Determine the [X, Y] coordinate at the center of the cell enclosing the given text.  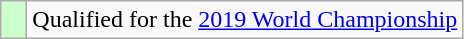
Qualified for the 2019 World Championship [245, 20]
